Extract the (x, y) coordinate from the center of the cell holding the provided text.  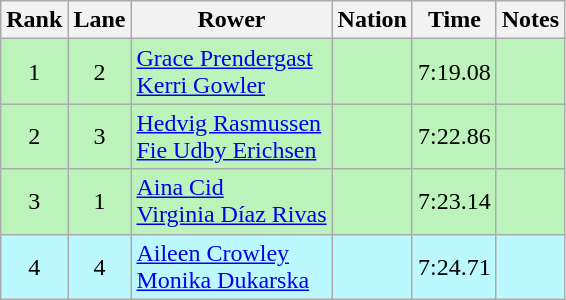
Notes (530, 20)
Time (454, 20)
Hedvig RasmussenFie Udby Erichsen (232, 136)
7:22.86 (454, 136)
7:24.71 (454, 266)
Grace PrendergastKerri Gowler (232, 72)
7:19.08 (454, 72)
Nation (372, 20)
Aileen CrowleyMonika Dukarska (232, 266)
Lane (100, 20)
Rower (232, 20)
Rank (34, 20)
7:23.14 (454, 202)
Aina CidVirginia Díaz Rivas (232, 202)
